Capture the cell that displays the provided text and extract its (X, Y) central coordinate. 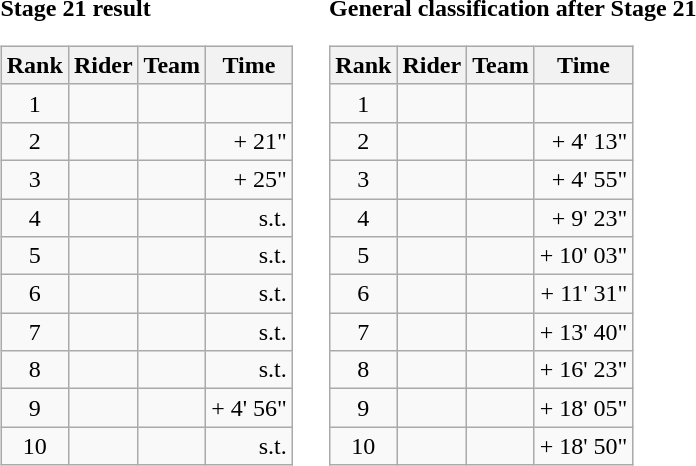
+ 10' 03" (584, 256)
+ 4' 56" (250, 408)
+ 25" (250, 179)
+ 11' 31" (584, 294)
+ 21" (250, 141)
+ 18' 05" (584, 408)
+ 4' 13" (584, 141)
+ 18' 50" (584, 446)
+ 13' 40" (584, 332)
+ 9' 23" (584, 217)
+ 16' 23" (584, 370)
+ 4' 55" (584, 179)
